Provide the (x, y) coordinate of the cell's center where the given text is located.  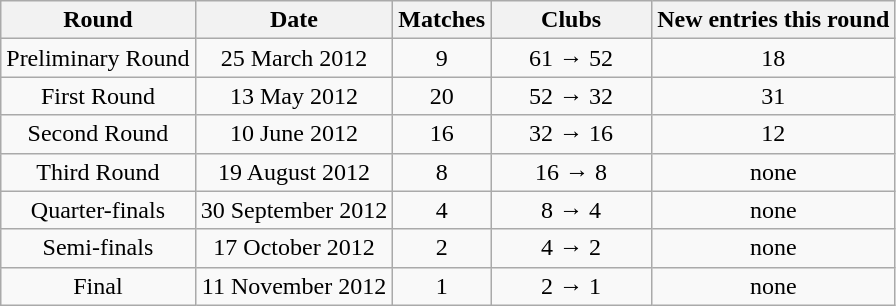
13 May 2012 (294, 96)
4 (442, 210)
Preliminary Round (98, 58)
16 (442, 134)
Third Round (98, 172)
1 (442, 286)
32 → 16 (572, 134)
11 November 2012 (294, 286)
Quarter-finals (98, 210)
Semi-finals (98, 248)
2 (442, 248)
2 → 1 (572, 286)
25 March 2012 (294, 58)
20 (442, 96)
8 → 4 (572, 210)
Matches (442, 20)
30 September 2012 (294, 210)
First Round (98, 96)
31 (774, 96)
10 June 2012 (294, 134)
Final (98, 286)
Round (98, 20)
17 October 2012 (294, 248)
9 (442, 58)
19 August 2012 (294, 172)
18 (774, 58)
61 → 52 (572, 58)
52 → 32 (572, 96)
12 (774, 134)
16 → 8 (572, 172)
Date (294, 20)
New entries this round (774, 20)
Clubs (572, 20)
Second Round (98, 134)
8 (442, 172)
4 → 2 (572, 248)
